Return the [x, y] coordinate for the center point of the cell that contains the specified text.  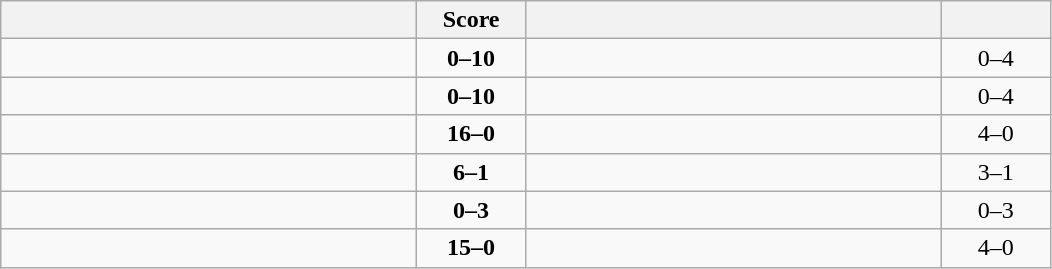
16–0 [472, 134]
6–1 [472, 172]
15–0 [472, 248]
Score [472, 20]
3–1 [996, 172]
